Return (X, Y) of the center of cell containing provided text 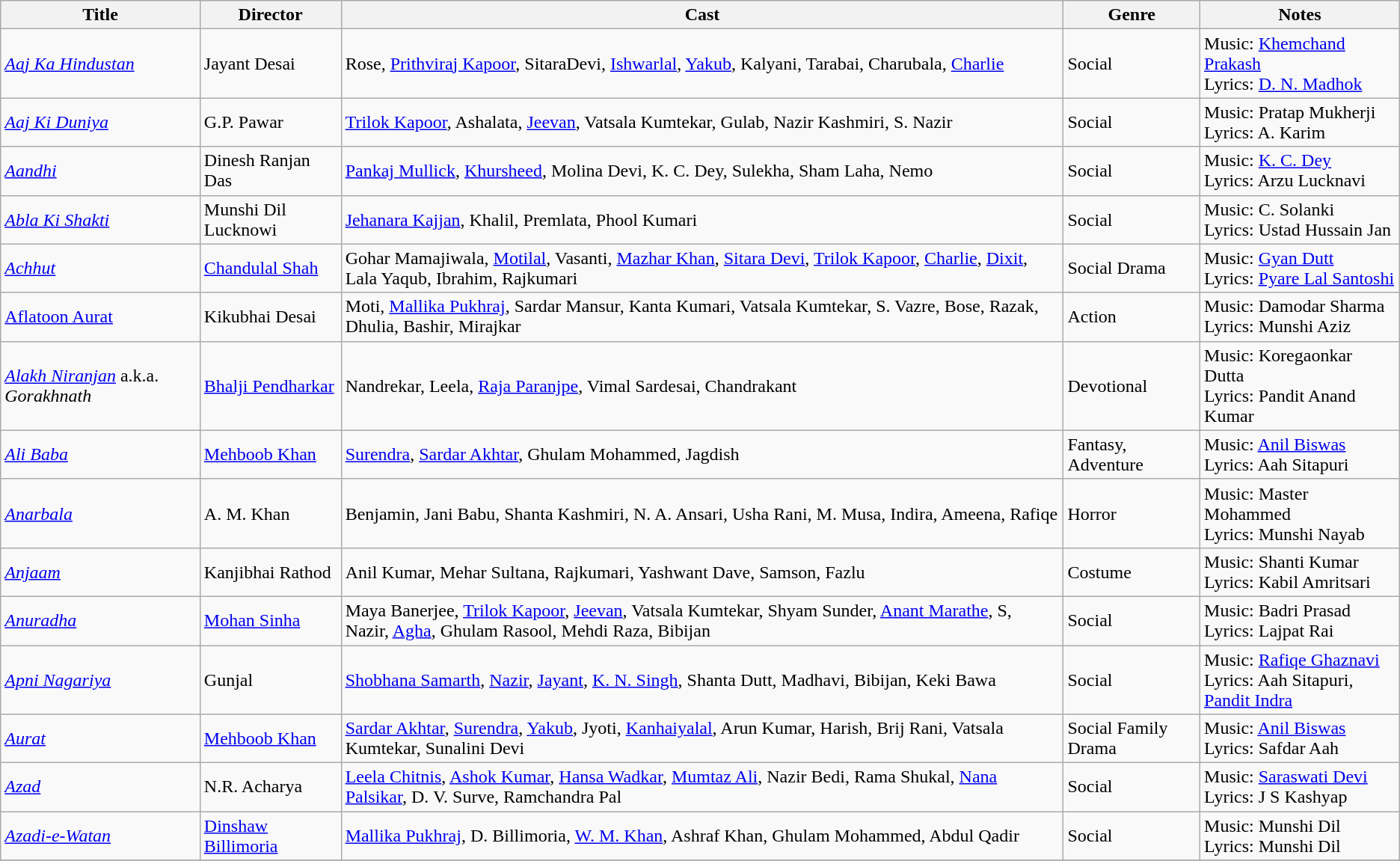
Moti, Mallika Pukhraj, Sardar Mansur, Kanta Kumari, Vatsala Kumtekar, S. Vazre, Bose, Razak, Dhulia, Bashir, Mirajkar (702, 317)
A. M. Khan (271, 513)
Music: Saraswati DeviLyrics: J S Kashyap (1300, 787)
Genre (1132, 15)
Aaj Ka Hindustan (100, 64)
Title (100, 15)
Anuradha (100, 621)
Ali Baba (100, 455)
Munshi Dil Lucknowi (271, 220)
Gohar Mamajiwala, Motilal, Vasanti, Mazhar Khan, Sitara Devi, Trilok Kapoor, Charlie, Dixit, Lala Yaqub, Ibrahim, Rajkumari (702, 268)
Kikubhai Desai (271, 317)
G.P. Pawar (271, 123)
Music: Pratap MukherjiLyrics: A. Karim (1300, 123)
Aandhi (100, 171)
Horror (1132, 513)
Social Drama (1132, 268)
Mallika Pukhraj, D. Billimoria, W. M. Khan, Ashraf Khan, Ghulam Mohammed, Abdul Qadir (702, 836)
Shobhana Samarth, Nazir, Jayant, K. N. Singh, Shanta Dutt, Madhavi, Bibijan, Keki Bawa (702, 679)
Rose, Prithviraj Kapoor, SitaraDevi, Ishwarlal, Yakub, Kalyani, Tarabai, Charubala, Charlie (702, 64)
Nandrekar, Leela, Raja Paranjpe, Vimal Sardesai, Chandrakant (702, 386)
Trilok Kapoor, Ashalata, Jeevan, Vatsala Kumtekar, Gulab, Nazir Kashmiri, S. Nazir (702, 123)
Music: Master MohammedLyrics: Munshi Nayab (1300, 513)
Apni Nagariya (100, 679)
Aflatoon Aurat (100, 317)
Aurat (100, 739)
Abla Ki Shakti (100, 220)
Music: Rafiqe GhaznaviLyrics: Aah Sitapuri, Pandit Indra (1300, 679)
Maya Banerjee, Trilok Kapoor, Jeevan, Vatsala Kumtekar, Shyam Sunder, Anant Marathe, S, Nazir, Agha, Ghulam Rasool, Mehdi Raza, Bibijan (702, 621)
Jayant Desai (271, 64)
Music: Koregaonkar DuttaLyrics: Pandit Anand Kumar (1300, 386)
Dinshaw Billimoria (271, 836)
Surendra, Sardar Akhtar, Ghulam Mohammed, Jagdish (702, 455)
Fantasy, Adventure (1132, 455)
Social Family Drama (1132, 739)
Aaj Ki Duniya (100, 123)
Alakh Niranjan a.k.a. Gorakhnath (100, 386)
N.R. Acharya (271, 787)
Dinesh Ranjan Das (271, 171)
Kanjibhai Rathod (271, 572)
Anil Kumar, Mehar Sultana, Rajkumari, Yashwant Dave, Samson, Fazlu (702, 572)
Leela Chitnis, Ashok Kumar, Hansa Wadkar, Mumtaz Ali, Nazir Bedi, Rama Shukal, Nana Palsikar, D. V. Surve, Ramchandra Pal (702, 787)
Mohan Sinha (271, 621)
Anarbala (100, 513)
Jehanara Kajjan, Khalil, Premlata, Phool Kumari (702, 220)
Cast (702, 15)
Music: Khemchand PrakashLyrics: D. N. Madhok (1300, 64)
Music: Gyan DuttLyrics: Pyare Lal Santoshi (1300, 268)
Anjaam (100, 572)
Sardar Akhtar, Surendra, Yakub, Jyoti, Kanhaiyalal, Arun Kumar, Harish, Brij Rani, Vatsala Kumtekar, Sunalini Devi (702, 739)
Music: Shanti KumarLyrics: Kabil Amritsari (1300, 572)
Benjamin, Jani Babu, Shanta Kashmiri, N. A. Ansari, Usha Rani, M. Musa, Indira, Ameena, Rafiqe (702, 513)
Music: Munshi DilLyrics: Munshi Dil (1300, 836)
Azadi-e-Watan (100, 836)
Chandulal Shah (271, 268)
Azad (100, 787)
Achhut (100, 268)
Music: C. SolankiLyrics: Ustad Hussain Jan (1300, 220)
Gunjal (271, 679)
Devotional (1132, 386)
Music: Anil BiswasLyrics: Safdar Aah (1300, 739)
Music: Anil BiswasLyrics: Aah Sitapuri (1300, 455)
Notes (1300, 15)
Director (271, 15)
Bhalji Pendharkar (271, 386)
Music: Badri PrasadLyrics: Lajpat Rai (1300, 621)
Music: K. C. DeyLyrics: Arzu Lucknavi (1300, 171)
Action (1132, 317)
Costume (1132, 572)
Music: Damodar SharmaLyrics: Munshi Aziz (1300, 317)
Pankaj Mullick, Khursheed, Molina Devi, K. C. Dey, Sulekha, Sham Laha, Nemo (702, 171)
